Search for the cell housing the specified text and yield its (X, Y) center coordinate. 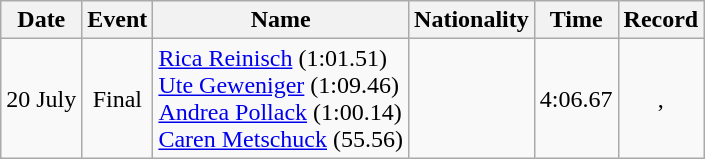
, (661, 98)
4:06.67 (576, 98)
20 July (42, 98)
Final (118, 98)
Nationality (472, 20)
Name (281, 20)
Time (576, 20)
Rica Reinisch (1:01.51)Ute Geweniger (1:09.46)Andrea Pollack (1:00.14)Caren Metschuck (55.56) (281, 98)
Event (118, 20)
Record (661, 20)
Date (42, 20)
